Detect which cell encompasses the target text, then output its (x, y) center coordinate. 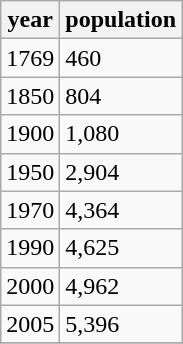
5,396 (121, 324)
1850 (30, 96)
2000 (30, 286)
year (30, 20)
4,364 (121, 210)
1,080 (121, 134)
1950 (30, 172)
1970 (30, 210)
2,904 (121, 172)
4,625 (121, 248)
4,962 (121, 286)
1990 (30, 248)
1900 (30, 134)
population (121, 20)
804 (121, 96)
460 (121, 58)
2005 (30, 324)
1769 (30, 58)
